Capture the cell that displays the provided text and extract its (x, y) central coordinate. 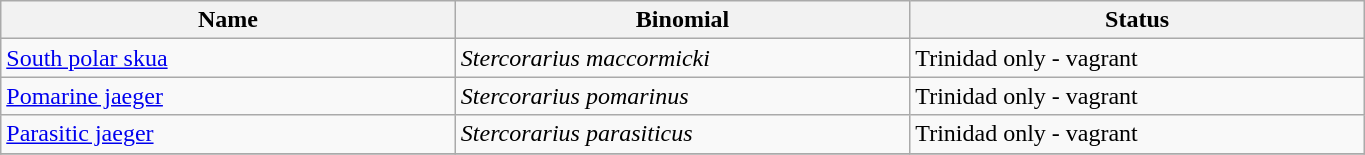
Stercorarius parasiticus (682, 134)
South polar skua (228, 58)
Binomial (682, 20)
Stercorarius pomarinus (682, 96)
Parasitic jaeger (228, 134)
Name (228, 20)
Pomarine jaeger (228, 96)
Stercorarius maccormicki (682, 58)
Status (1138, 20)
